Search for the cell housing the specified text and yield its (X, Y) center coordinate. 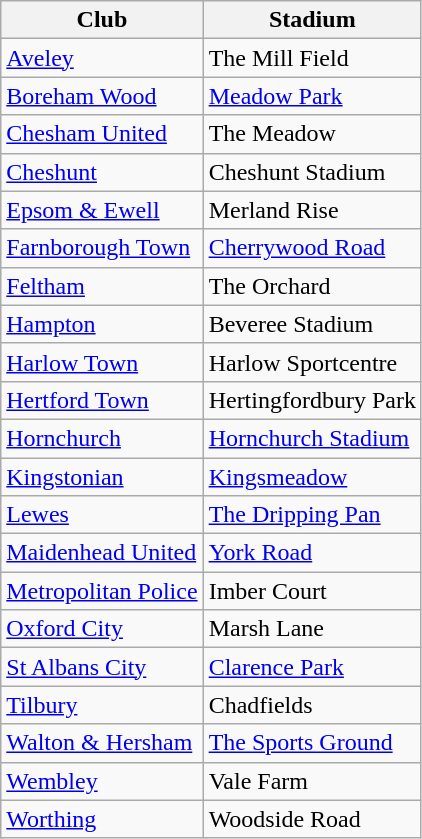
Harlow Town (102, 362)
Walton & Hersham (102, 743)
Vale Farm (312, 781)
St Albans City (102, 667)
Woodside Road (312, 819)
Tilbury (102, 705)
Kingstonian (102, 477)
Epsom & Ewell (102, 210)
Boreham Wood (102, 96)
Merland Rise (312, 210)
Chadfields (312, 705)
Marsh Lane (312, 629)
Kingsmeadow (312, 477)
York Road (312, 553)
Feltham (102, 286)
Cheshunt Stadium (312, 172)
Metropolitan Police (102, 591)
Wembley (102, 781)
The Mill Field (312, 58)
The Sports Ground (312, 743)
Chesham United (102, 134)
Stadium (312, 20)
Beveree Stadium (312, 324)
The Orchard (312, 286)
Hertford Town (102, 400)
Maidenhead United (102, 553)
The Dripping Pan (312, 515)
Oxford City (102, 629)
Hertingfordbury Park (312, 400)
Imber Court (312, 591)
Hornchurch Stadium (312, 438)
Worthing (102, 819)
Lewes (102, 515)
Cheshunt (102, 172)
Club (102, 20)
Aveley (102, 58)
Meadow Park (312, 96)
Hampton (102, 324)
Cherrywood Road (312, 248)
Harlow Sportcentre (312, 362)
The Meadow (312, 134)
Hornchurch (102, 438)
Farnborough Town (102, 248)
Clarence Park (312, 667)
